Capture the cell that displays the provided text and extract its (X, Y) central coordinate. 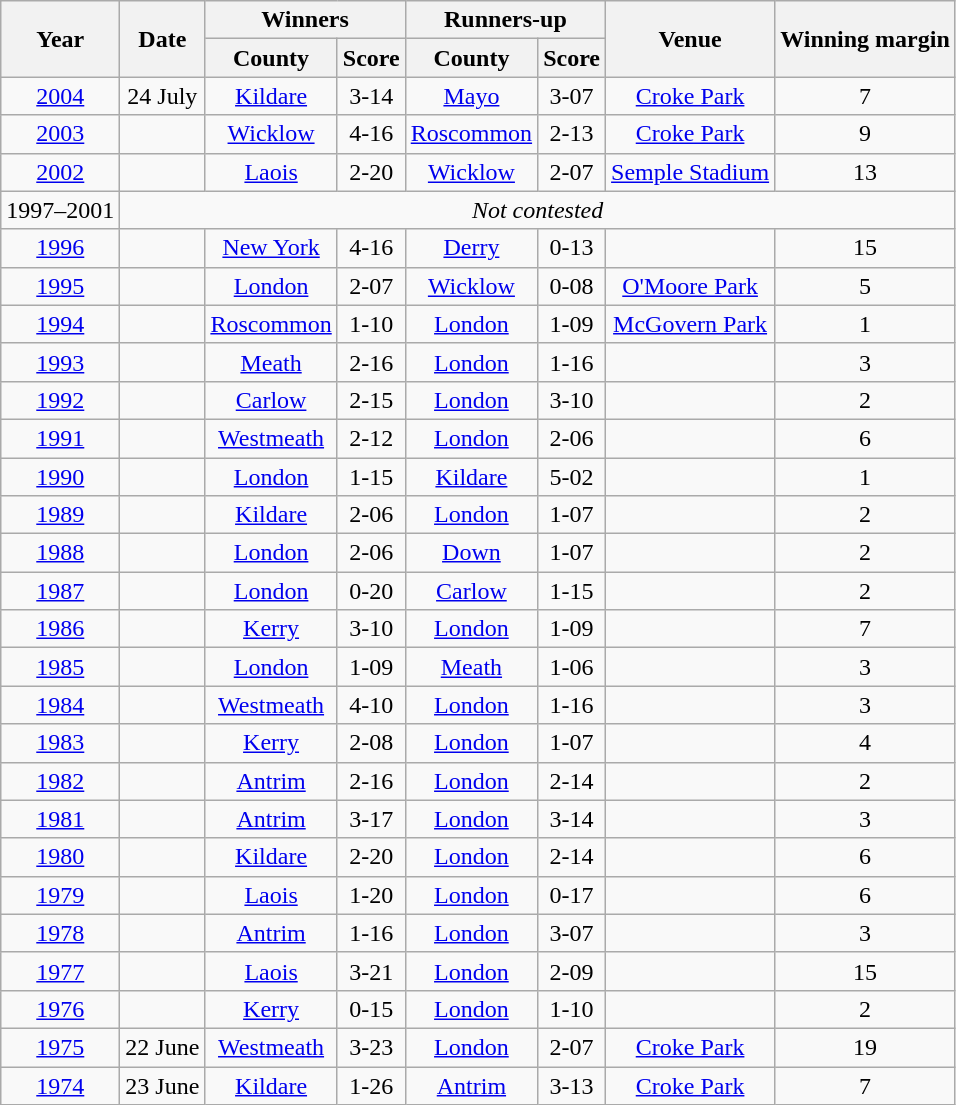
1979 (60, 895)
1978 (60, 933)
Year (60, 39)
2-13 (572, 134)
24 July (162, 96)
9 (866, 134)
Down (471, 553)
Semple Stadium (690, 172)
2-08 (371, 743)
4-10 (371, 705)
1989 (60, 515)
1990 (60, 477)
5 (866, 286)
1983 (60, 743)
1-26 (371, 1085)
1984 (60, 705)
1994 (60, 324)
3-21 (371, 971)
0-20 (371, 591)
2002 (60, 172)
19 (866, 1047)
1993 (60, 362)
1974 (60, 1085)
Runners-up (505, 20)
1976 (60, 1009)
0-13 (572, 248)
1996 (60, 248)
23 June (162, 1085)
3-13 (572, 1085)
Mayo (471, 96)
1988 (60, 553)
4 (866, 743)
2-09 (572, 971)
1992 (60, 400)
New York (271, 248)
1986 (60, 629)
1977 (60, 971)
13 (866, 172)
McGovern Park (690, 324)
0-17 (572, 895)
2004 (60, 96)
1985 (60, 667)
2003 (60, 134)
1980 (60, 857)
Not contested (538, 210)
O'Moore Park (690, 286)
Venue (690, 39)
3-17 (371, 819)
0-08 (572, 286)
1975 (60, 1047)
Winning margin (866, 39)
1997–2001 (60, 210)
Winners (305, 20)
Date (162, 39)
2-15 (371, 400)
Derry (471, 248)
2-12 (371, 438)
1995 (60, 286)
22 June (162, 1047)
3-23 (371, 1047)
1-06 (572, 667)
1982 (60, 781)
1991 (60, 438)
1981 (60, 819)
5-02 (572, 477)
1987 (60, 591)
0-15 (371, 1009)
1-20 (371, 895)
